From the cell containing the given text, extract its center point as [X, Y] coordinate. 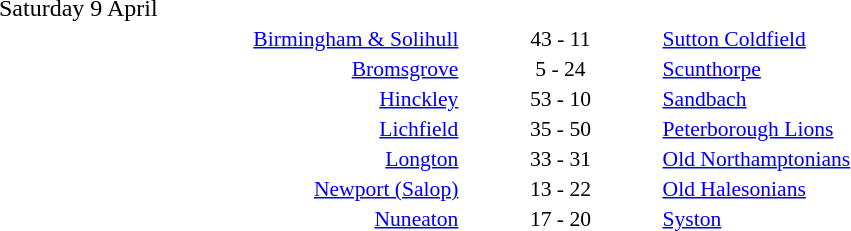
53 - 10 [560, 98]
33 - 31 [560, 158]
13 - 22 [560, 188]
43 - 11 [560, 38]
5 - 24 [560, 68]
35 - 50 [560, 128]
